Detect which cell encompasses the target text, then output its [X, Y] center coordinate. 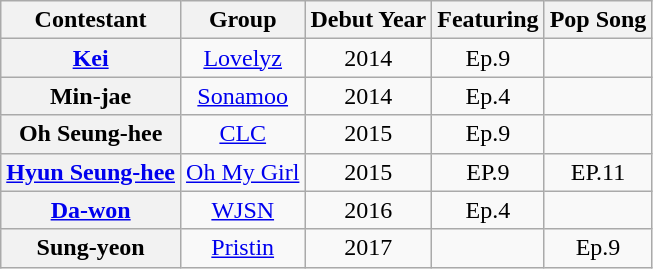
Hyun Seung-hee [91, 172]
Min-jae [91, 96]
Oh Seung-hee [91, 134]
Lovelyz [243, 58]
Pop Song [598, 20]
CLC [243, 134]
EP.9 [488, 172]
WJSN [243, 210]
EP.11 [598, 172]
Oh My Girl [243, 172]
Da-won [91, 210]
Group [243, 20]
2017 [368, 248]
Sonamoo [243, 96]
Pristin [243, 248]
Debut Year [368, 20]
Sung-yeon [91, 248]
2016 [368, 210]
Kei [91, 58]
Contestant [91, 20]
Featuring [488, 20]
